Pinpoint the cell where the given text exists, returning its (X, Y) midpoint coordinate. 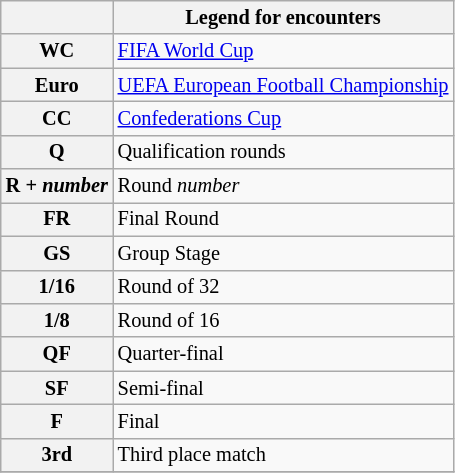
GS (57, 253)
CC (57, 118)
Group Stage (284, 253)
Final (284, 421)
Round number (284, 186)
Final Round (284, 219)
Euro (57, 85)
Legend for encounters (284, 17)
1/8 (57, 320)
QF (57, 354)
WC (57, 51)
Third place match (284, 455)
Quarter-final (284, 354)
FR (57, 219)
R + number (57, 186)
Qualification rounds (284, 152)
Round of 32 (284, 287)
1/16 (57, 287)
Round of 16 (284, 320)
3rd (57, 455)
Q (57, 152)
FIFA World Cup (284, 51)
SF (57, 388)
UEFA European Football Championship (284, 85)
F (57, 421)
Semi-final (284, 388)
Confederations Cup (284, 118)
